Output the (X, Y) coordinate of the center of the cell containing the given text.  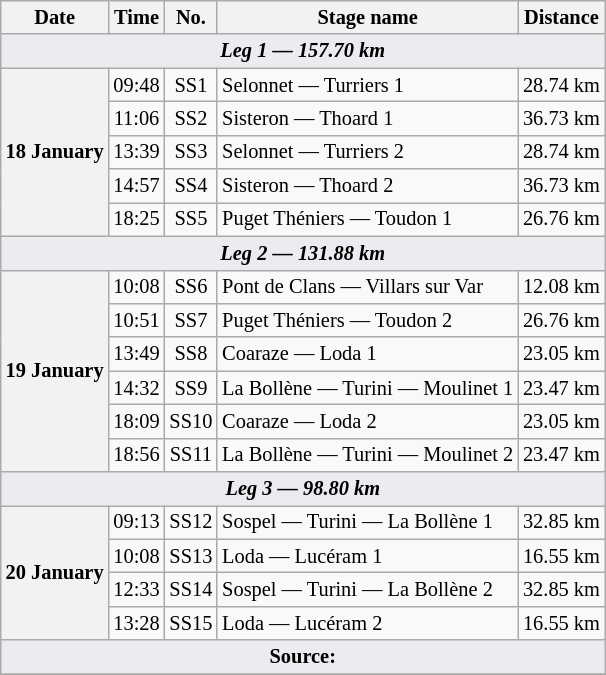
Coaraze — Loda 1 (368, 354)
18:56 (136, 455)
SS5 (192, 219)
Puget Théniers — Toudon 2 (368, 320)
Time (136, 17)
SS10 (192, 421)
La Bollène — Turini — Moulinet 2 (368, 455)
SS4 (192, 186)
Loda — Lucéram 1 (368, 556)
Sisteron — Thoard 2 (368, 186)
09:13 (136, 522)
14:32 (136, 388)
13:39 (136, 152)
SS3 (192, 152)
No. (192, 17)
12.08 km (562, 287)
20 January (55, 572)
Sospel — Turini — La Bollène 2 (368, 589)
Coaraze — Loda 2 (368, 421)
SS9 (192, 388)
Leg 1 — 157.70 km (303, 51)
13:28 (136, 623)
Date (55, 17)
Source: (303, 657)
Leg 3 — 98.80 km (303, 489)
11:06 (136, 118)
SS15 (192, 623)
Leg 2 — 131.88 km (303, 253)
09:48 (136, 85)
14:57 (136, 186)
La Bollène — Turini — Moulinet 1 (368, 388)
SS8 (192, 354)
19 January (55, 371)
12:33 (136, 589)
Puget Théniers — Toudon 1 (368, 219)
SS7 (192, 320)
SS14 (192, 589)
18:25 (136, 219)
18:09 (136, 421)
Selonnet — Turriers 1 (368, 85)
10:51 (136, 320)
Sisteron — Thoard 1 (368, 118)
Stage name (368, 17)
SS11 (192, 455)
Sospel — Turini — La Bollène 1 (368, 522)
Loda — Lucéram 2 (368, 623)
Selonnet — Turriers 2 (368, 152)
SS2 (192, 118)
SS1 (192, 85)
SS13 (192, 556)
Distance (562, 17)
SS12 (192, 522)
13:49 (136, 354)
Pont de Clans — Villars sur Var (368, 287)
18 January (55, 152)
SS6 (192, 287)
